Identify which cell holds the provided text, then report its [X, Y] central coordinate. 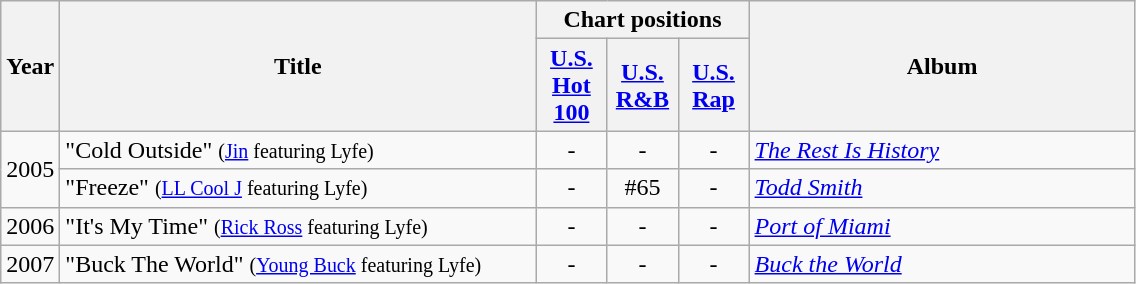
2007 [30, 264]
Port of Miami [942, 226]
#65 [642, 188]
2006 [30, 226]
U.S. Hot 100 [572, 85]
"It's My Time" (Rick Ross featuring Lyfe) [298, 226]
Album [942, 66]
Year [30, 66]
"Buck The World" (Young Buck featuring Lyfe) [298, 264]
Title [298, 66]
Buck the World [942, 264]
U.S. Rap [714, 85]
U.S. R&B [642, 85]
Chart positions [642, 20]
Todd Smith [942, 188]
"Freeze" (LL Cool J featuring Lyfe) [298, 188]
2005 [30, 169]
"Cold Outside" (Jin featuring Lyfe) [298, 150]
The Rest Is History [942, 150]
